Identify which cell holds the provided text, then report its [x, y] central coordinate. 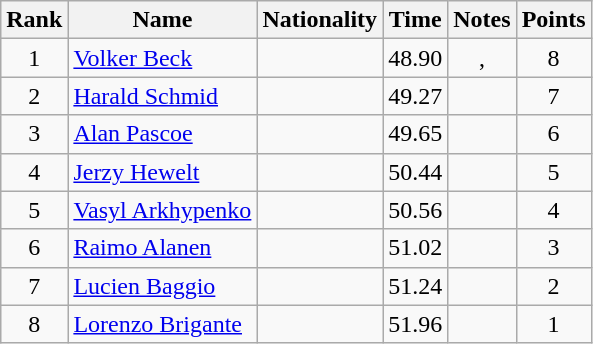
49.27 [416, 96]
48.90 [416, 58]
50.44 [416, 172]
Lorenzo Brigante [162, 324]
, [482, 58]
Points [554, 20]
Rank [34, 20]
Time [416, 20]
Volker Beck [162, 58]
Vasyl Arkhypenko [162, 210]
Lucien Baggio [162, 286]
51.02 [416, 248]
51.96 [416, 324]
51.24 [416, 286]
50.56 [416, 210]
Name [162, 20]
Harald Schmid [162, 96]
Raimo Alanen [162, 248]
Nationality [320, 20]
Notes [482, 20]
49.65 [416, 134]
Jerzy Hewelt [162, 172]
Alan Pascoe [162, 134]
